Identify which cell holds the provided text, then report its (X, Y) central coordinate. 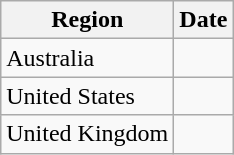
Date (204, 20)
Region (88, 20)
United Kingdom (88, 134)
Australia (88, 58)
United States (88, 96)
